Output the (x, y) coordinate of the center of the cell containing the given text.  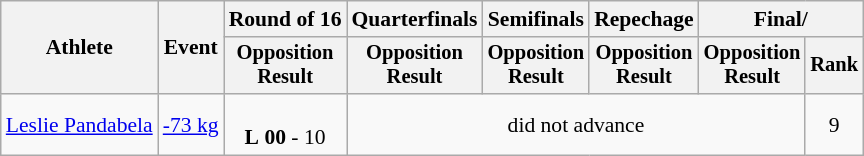
Rank (834, 66)
Final/ (781, 19)
9 (834, 124)
Event (191, 48)
Athlete (80, 48)
did not advance (576, 124)
Leslie Pandabela (80, 124)
Round of 16 (286, 19)
Quarterfinals (414, 19)
Repechage (644, 19)
-73 kg (191, 124)
L 00 - 10 (286, 124)
Semifinals (536, 19)
